Determine the [X, Y] coordinate at the center of the cell enclosing the given text.  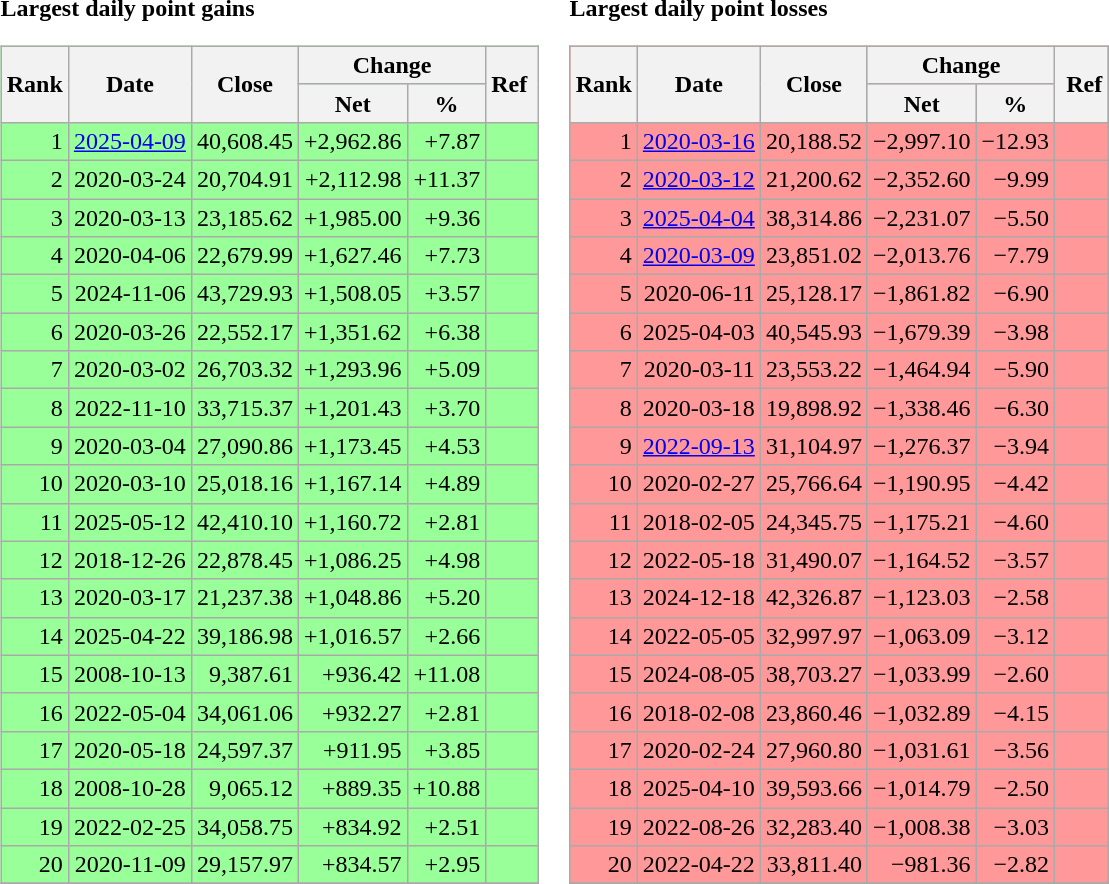
+2.51 [446, 827]
27,960.80 [814, 750]
−2.50 [1016, 788]
42,326.87 [814, 598]
2020-03-17 [130, 598]
+1,048.86 [352, 598]
2020-03-13 [130, 217]
−1,014.79 [922, 788]
22,552.17 [244, 332]
+3.85 [446, 750]
22,679.99 [244, 256]
39,186.98 [244, 636]
42,410.10 [244, 522]
−6.30 [1016, 408]
2022-04-22 [698, 865]
+7.87 [446, 141]
2020-02-27 [698, 484]
−4.15 [1016, 712]
+2,112.98 [352, 179]
2025-04-03 [698, 332]
26,703.32 [244, 370]
2025-05-12 [130, 522]
+4.89 [446, 484]
31,104.97 [814, 446]
+1,508.05 [352, 294]
−5.50 [1016, 217]
25,018.16 [244, 484]
2022-05-18 [698, 560]
−3.94 [1016, 446]
+911.95 [352, 750]
32,283.40 [814, 827]
2020-03-04 [130, 446]
2020-03-10 [130, 484]
19,898.92 [814, 408]
+2,962.86 [352, 141]
+7.73 [446, 256]
2020-03-24 [130, 179]
+1,201.43 [352, 408]
−4.42 [1016, 484]
2020-06-11 [698, 294]
−2.60 [1016, 674]
9,065.12 [244, 788]
33,715.37 [244, 408]
2024-11-06 [130, 294]
−1,164.52 [922, 560]
−1,338.46 [922, 408]
25,128.17 [814, 294]
38,314.86 [814, 217]
2024-08-05 [698, 674]
+3.70 [446, 408]
23,851.02 [814, 256]
+11.08 [446, 674]
+2.66 [446, 636]
+834.92 [352, 827]
2022-09-13 [698, 446]
2020-03-12 [698, 179]
2020-03-09 [698, 256]
21,200.62 [814, 179]
29,157.97 [244, 865]
2024-12-18 [698, 598]
2022-08-26 [698, 827]
32,997.97 [814, 636]
−4.60 [1016, 522]
2025-04-10 [698, 788]
−1,464.94 [922, 370]
40,545.93 [814, 332]
2022-05-04 [130, 712]
2020-03-02 [130, 370]
−9.99 [1016, 179]
−5.90 [1016, 370]
+1,167.14 [352, 484]
+1,351.62 [352, 332]
2020-02-24 [698, 750]
−1,033.99 [922, 674]
−1,032.89 [922, 712]
+5.20 [446, 598]
2018-12-26 [130, 560]
+3.57 [446, 294]
−2,997.10 [922, 141]
2025-04-09 [130, 141]
−981.36 [922, 865]
+5.09 [446, 370]
+6.38 [446, 332]
+9.36 [446, 217]
−6.90 [1016, 294]
−2,352.60 [922, 179]
33,811.40 [814, 865]
−1,008.38 [922, 827]
+10.88 [446, 788]
−2,013.76 [922, 256]
24,597.37 [244, 750]
34,058.75 [244, 827]
−3.98 [1016, 332]
+1,173.45 [352, 446]
24,345.75 [814, 522]
−2.82 [1016, 865]
+1,160.72 [352, 522]
39,593.66 [814, 788]
−3.57 [1016, 560]
+834.57 [352, 865]
+11.37 [446, 179]
+1,293.96 [352, 370]
2022-11-10 [130, 408]
2008-10-28 [130, 788]
2022-02-25 [130, 827]
34,061.06 [244, 712]
2020-03-11 [698, 370]
+1,627.46 [352, 256]
40,608.45 [244, 141]
−12.93 [1016, 141]
2018-02-05 [698, 522]
23,860.46 [814, 712]
25,766.64 [814, 484]
−1,190.95 [922, 484]
20,704.91 [244, 179]
2020-04-06 [130, 256]
2025-04-04 [698, 217]
38,703.27 [814, 674]
−1,123.03 [922, 598]
2022-05-05 [698, 636]
+1,985.00 [352, 217]
−1,679.39 [922, 332]
−1,175.21 [922, 522]
−1,063.09 [922, 636]
+936.42 [352, 674]
2008-10-13 [130, 674]
−2.58 [1016, 598]
31,490.07 [814, 560]
2020-03-26 [130, 332]
2020-11-09 [130, 865]
2020-05-18 [130, 750]
23,553.22 [814, 370]
−1,031.61 [922, 750]
2025-04-22 [130, 636]
+4.53 [446, 446]
−3.03 [1016, 827]
−7.79 [1016, 256]
2020-03-18 [698, 408]
+889.35 [352, 788]
9,387.61 [244, 674]
+1,016.57 [352, 636]
+4.98 [446, 560]
+2.95 [446, 865]
+1,086.25 [352, 560]
−2,231.07 [922, 217]
2018-02-08 [698, 712]
20,188.52 [814, 141]
21,237.38 [244, 598]
−1,861.82 [922, 294]
−1,276.37 [922, 446]
43,729.93 [244, 294]
27,090.86 [244, 446]
−3.56 [1016, 750]
+932.27 [352, 712]
23,185.62 [244, 217]
−3.12 [1016, 636]
2020-03-16 [698, 141]
22,878.45 [244, 560]
